Identify which cell holds the provided text, then report its [X, Y] central coordinate. 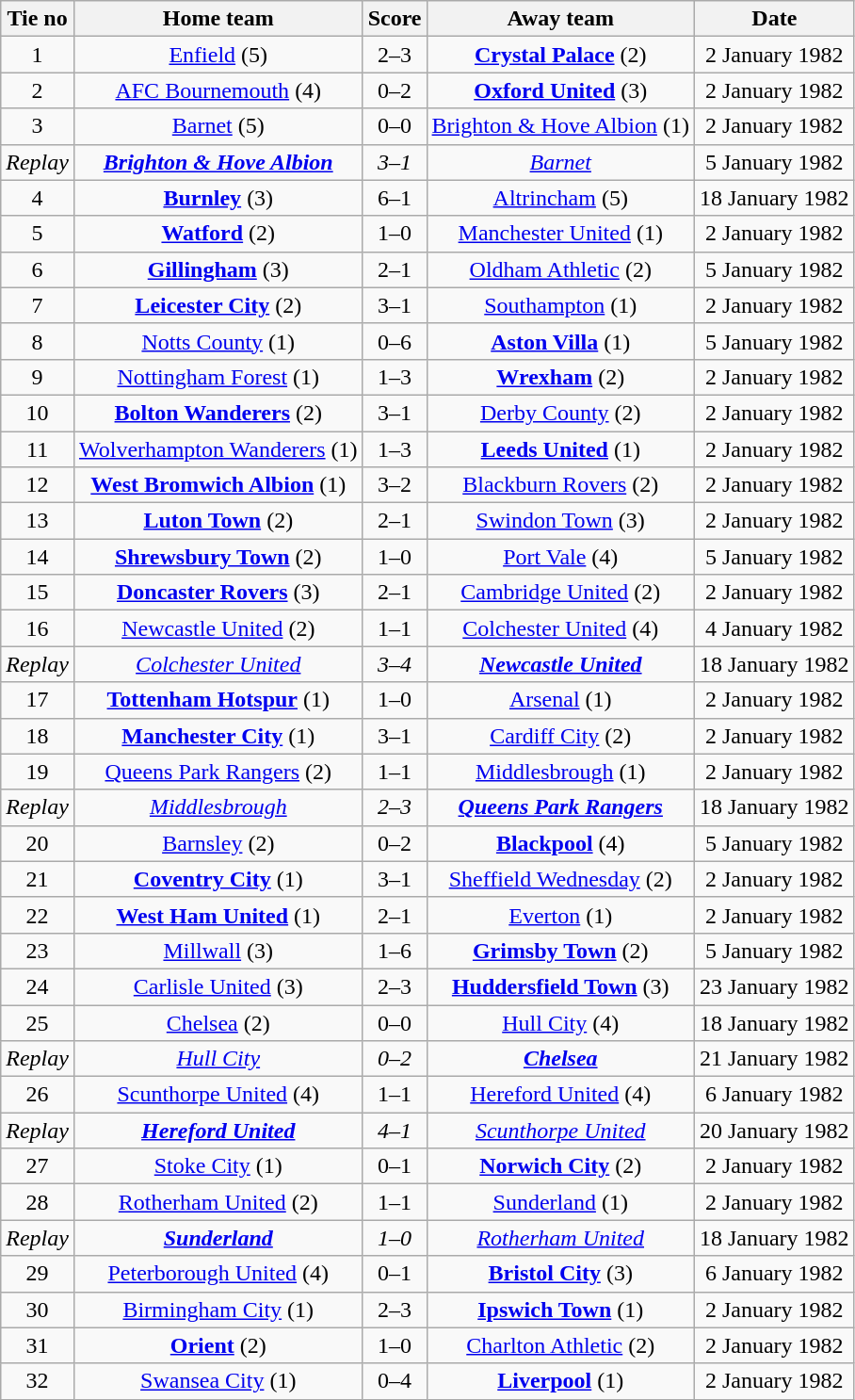
Doncaster Rovers (3) [218, 593]
West Bromwich Albion (1) [218, 485]
Arsenal (1) [560, 700]
Queens Park Rangers [560, 807]
Manchester United (1) [560, 234]
Watford (2) [218, 234]
Hull City [218, 1059]
Everton (1) [560, 915]
Burnley (3) [218, 198]
Barnsley (2) [218, 843]
3–4 [395, 664]
Charlton Athletic (2) [560, 1345]
20 January 1982 [774, 1131]
20 [38, 843]
32 [38, 1381]
Bristol City (3) [560, 1274]
8 [38, 341]
1–6 [395, 951]
Sunderland (1) [560, 1202]
4 January 1982 [774, 628]
11 [38, 449]
12 [38, 485]
Blackpool (4) [560, 843]
Southampton (1) [560, 305]
Home team [218, 19]
Middlesbrough (1) [560, 772]
Scunthorpe United (4) [218, 1095]
Barnet (5) [218, 126]
Orient (2) [218, 1345]
Leicester City (2) [218, 305]
22 [38, 915]
9 [38, 377]
Leeds United (1) [560, 449]
Tie no [38, 19]
Altrincham (5) [560, 198]
Huddersfield Town (3) [560, 986]
Blackburn Rovers (2) [560, 485]
Notts County (1) [218, 341]
21 January 1982 [774, 1059]
7 [38, 305]
6 [38, 269]
6–1 [395, 198]
Swindon Town (3) [560, 521]
Chelsea [560, 1059]
Colchester United (4) [560, 628]
Hull City (4) [560, 1022]
27 [38, 1166]
Peterborough United (4) [218, 1274]
Away team [560, 19]
5 [38, 234]
Gillingham (3) [218, 269]
Tottenham Hotspur (1) [218, 700]
Manchester City (1) [218, 736]
West Ham United (1) [218, 915]
Rotherham United (2) [218, 1202]
Brighton & Hove Albion [218, 162]
Date [774, 19]
Aston Villa (1) [560, 341]
Hereford United (4) [560, 1095]
0–6 [395, 341]
Brighton & Hove Albion (1) [560, 126]
Sunderland [218, 1238]
Rotherham United [560, 1238]
Newcastle United [560, 664]
Queens Park Rangers (2) [218, 772]
25 [38, 1022]
Bolton Wanderers (2) [218, 413]
19 [38, 772]
Enfield (5) [218, 55]
Cardiff City (2) [560, 736]
Oldham Athletic (2) [560, 269]
Port Vale (4) [560, 557]
2 [38, 90]
0–4 [395, 1381]
Derby County (2) [560, 413]
Stoke City (1) [218, 1166]
Luton Town (2) [218, 521]
Sheffield Wednesday (2) [560, 879]
Grimsby Town (2) [560, 951]
17 [38, 700]
Ipswich Town (1) [560, 1310]
Chelsea (2) [218, 1022]
28 [38, 1202]
Colchester United [218, 664]
23 January 1982 [774, 986]
26 [38, 1095]
3 [38, 126]
Newcastle United (2) [218, 628]
Wolverhampton Wanderers (1) [218, 449]
3–2 [395, 485]
Millwall (3) [218, 951]
Cambridge United (2) [560, 593]
15 [38, 593]
1 [38, 55]
31 [38, 1345]
13 [38, 521]
Hereford United [218, 1131]
29 [38, 1274]
Scunthorpe United [560, 1131]
Score [395, 19]
4–1 [395, 1131]
AFC Bournemouth (4) [218, 90]
30 [38, 1310]
Coventry City (1) [218, 879]
Barnet [560, 162]
Liverpool (1) [560, 1381]
4 [38, 198]
Nottingham Forest (1) [218, 377]
Crystal Palace (2) [560, 55]
Middlesbrough [218, 807]
Wrexham (2) [560, 377]
16 [38, 628]
Birmingham City (1) [218, 1310]
14 [38, 557]
Oxford United (3) [560, 90]
Norwich City (2) [560, 1166]
10 [38, 413]
21 [38, 879]
23 [38, 951]
Swansea City (1) [218, 1381]
24 [38, 986]
18 [38, 736]
Shrewsbury Town (2) [218, 557]
Carlisle United (3) [218, 986]
